Determine the [x, y] coordinate at the center of the cell enclosing the given text.  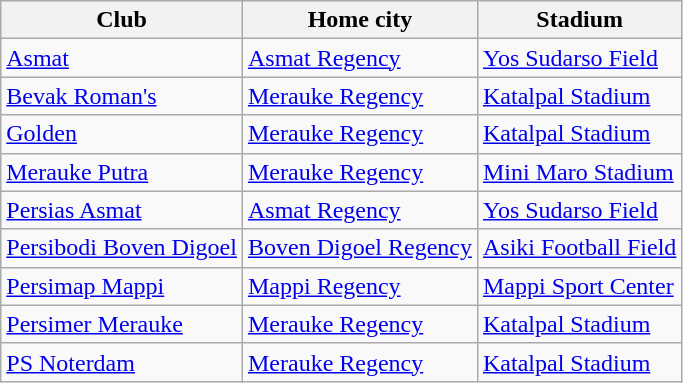
Mappi Regency [360, 286]
Persias Asmat [122, 210]
Mini Maro Stadium [579, 172]
Mappi Sport Center [579, 286]
Club [122, 20]
Persimer Merauke [122, 324]
Persimap Mappi [122, 286]
Golden [122, 134]
PS Noterdam [122, 362]
Bevak Roman's [122, 96]
Asmat [122, 58]
Home city [360, 20]
Persibodi Boven Digoel [122, 248]
Stadium [579, 20]
Boven Digoel Regency [360, 248]
Merauke Putra [122, 172]
Asiki Football Field [579, 248]
